Output the (x, y) coordinate of the center of the cell containing the given text.  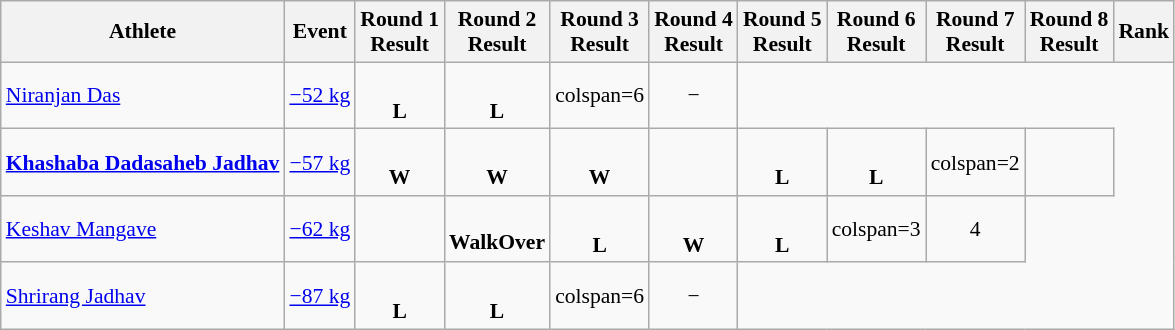
colspan=3 (876, 230)
4 (976, 230)
Round 3Result (600, 32)
WalkOver (497, 230)
Khashaba Dadasaheb Jadhav (143, 162)
Niranjan Das (143, 96)
Round 6Result (876, 32)
Round 8Result (1070, 32)
−52 kg (320, 96)
Round 7Result (976, 32)
−87 kg (320, 296)
Round 5Result (782, 32)
Athlete (143, 32)
Rank (1144, 32)
Round 2Result (497, 32)
−62 kg (320, 230)
Event (320, 32)
Keshav Mangave (143, 230)
Round 4Result (694, 32)
Shrirang Jadhav (143, 296)
−57 kg (320, 162)
Round 1Result (400, 32)
colspan=2 (976, 162)
